From the cell containing the given text, extract its center point as (X, Y) coordinate. 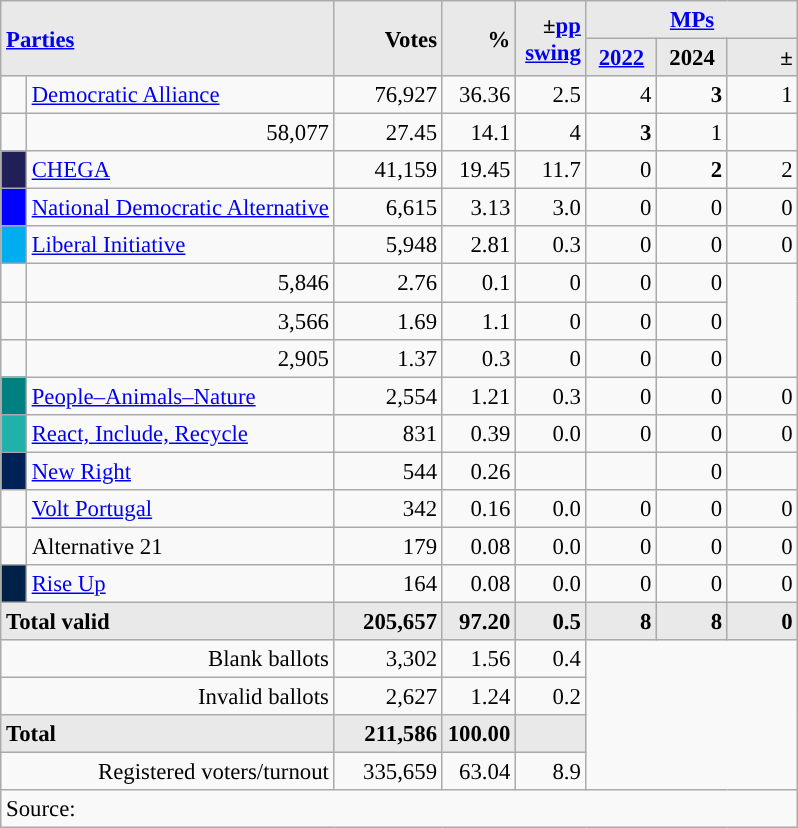
Source: (400, 809)
MPs (692, 20)
Parties (168, 38)
3,302 (388, 659)
0.16 (478, 509)
1.24 (478, 697)
Liberal Initiative (180, 245)
335,659 (388, 772)
0.26 (478, 471)
2.81 (478, 245)
Blank ballots (168, 659)
342 (388, 509)
2.76 (388, 283)
Total valid (168, 621)
1.21 (478, 396)
179 (388, 546)
0.2 (552, 697)
14.1 (478, 133)
2,627 (388, 697)
5,948 (388, 245)
Alternative 21 (180, 546)
76,927 (388, 95)
2.5 (552, 95)
1.1 (478, 321)
Registered voters/turnout (168, 772)
National Democratic Alternative (180, 208)
New Right (180, 471)
544 (388, 471)
3,566 (180, 321)
Votes (388, 38)
% (478, 38)
8.9 (552, 772)
React, Include, Recycle (180, 433)
Invalid ballots (168, 697)
63.04 (478, 772)
58,077 (180, 133)
11.7 (552, 170)
Democratic Alliance (180, 95)
0.39 (478, 433)
±pp swing (552, 38)
6,615 (388, 208)
People–Animals–Nature (180, 396)
1.69 (388, 321)
27.45 (388, 133)
97.20 (478, 621)
164 (388, 584)
Rise Up (180, 584)
0.1 (478, 283)
36.36 (478, 95)
205,657 (388, 621)
19.45 (478, 170)
0.4 (552, 659)
41,159 (388, 170)
831 (388, 433)
3.0 (552, 208)
1.37 (388, 358)
Total (168, 734)
5,846 (180, 283)
Volt Portugal (180, 509)
1.56 (478, 659)
100.00 (478, 734)
2024 (692, 58)
2,905 (180, 358)
211,586 (388, 734)
2,554 (388, 396)
2022 (622, 58)
3.13 (478, 208)
± (762, 58)
CHEGA (180, 170)
0.5 (552, 621)
